Find where the given text appears and provide that cell's center as [X, Y] coordinate. 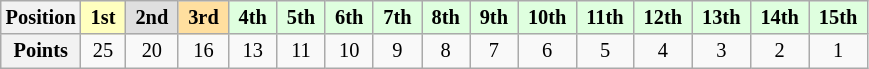
16 [203, 51]
11th [604, 17]
3rd [203, 17]
12th [663, 17]
10th [547, 17]
13th [721, 17]
5th [301, 17]
8th [446, 17]
9th [494, 17]
1 [838, 51]
14th [779, 17]
13 [253, 51]
1st [104, 17]
6th [349, 17]
6 [547, 51]
7th [397, 17]
20 [152, 51]
11 [301, 51]
Points [41, 51]
10 [349, 51]
15th [838, 17]
2 [779, 51]
7 [494, 51]
5 [604, 51]
3 [721, 51]
8 [446, 51]
Position [41, 17]
4 [663, 51]
2nd [152, 17]
25 [104, 51]
9 [397, 51]
4th [253, 17]
